Locate the cell with the specified text and output its (x, y) center coordinate. 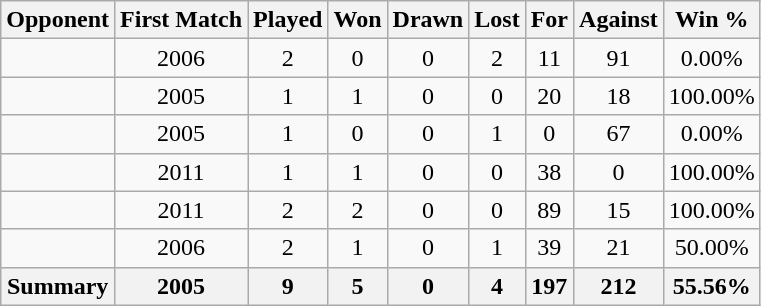
Played (288, 20)
Opponent (58, 20)
5 (358, 286)
For (549, 20)
Drawn (428, 20)
Won (358, 20)
Win % (712, 20)
39 (549, 248)
50.00% (712, 248)
55.56% (712, 286)
15 (619, 210)
38 (549, 172)
Lost (497, 20)
91 (619, 58)
Summary (58, 286)
20 (549, 96)
4 (497, 286)
67 (619, 134)
212 (619, 286)
11 (549, 58)
21 (619, 248)
First Match (182, 20)
89 (549, 210)
197 (549, 286)
9 (288, 286)
18 (619, 96)
Against (619, 20)
